Find where the given text appears and provide that cell's center as (X, Y) coordinate. 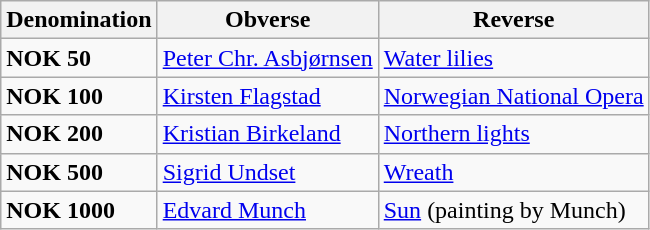
Water lilies (514, 58)
NOK 500 (79, 172)
Obverse (268, 20)
NOK 50 (79, 58)
Sun (painting by Munch) (514, 210)
Kirsten Flagstad (268, 96)
Kristian Birkeland (268, 134)
NOK 1000 (79, 210)
Peter Chr. Asbjørnsen (268, 58)
Wreath (514, 172)
Edvard Munch (268, 210)
Reverse (514, 20)
Northern lights (514, 134)
NOK 100 (79, 96)
Denomination (79, 20)
Norwegian National Opera (514, 96)
Sigrid Undset (268, 172)
NOK 200 (79, 134)
